Extract the (X, Y) coordinate from the center of the cell holding the provided text.  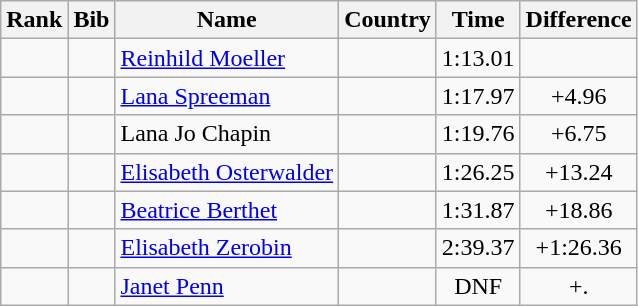
2:39.37 (478, 248)
Name (227, 20)
1:26.25 (478, 172)
1:31.87 (478, 210)
1:19.76 (478, 134)
+1:26.36 (578, 248)
Difference (578, 20)
Lana Spreeman (227, 96)
1:13.01 (478, 58)
Beatrice Berthet (227, 210)
1:17.97 (478, 96)
Lana Jo Chapin (227, 134)
+. (578, 286)
Time (478, 20)
DNF (478, 286)
Janet Penn (227, 286)
+4.96 (578, 96)
+6.75 (578, 134)
+18.86 (578, 210)
Country (388, 20)
Elisabeth Zerobin (227, 248)
Elisabeth Osterwalder (227, 172)
Rank (34, 20)
Reinhild Moeller (227, 58)
Bib (92, 20)
+13.24 (578, 172)
